Scan for the cell matching the given text and deliver its [X, Y] coordinate at center. 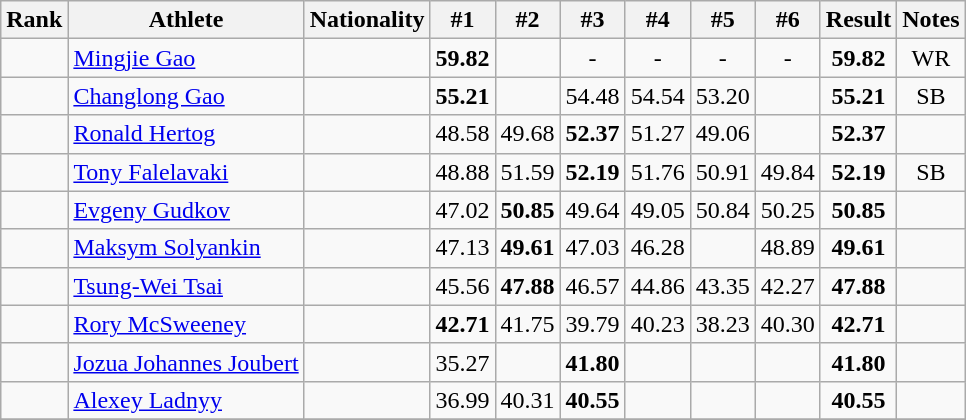
44.86 [658, 286]
48.58 [462, 134]
Evgeny Gudkov [186, 210]
36.99 [462, 400]
40.30 [788, 324]
48.89 [788, 248]
51.76 [658, 172]
54.54 [658, 96]
Ronald Hertog [186, 134]
#3 [592, 20]
49.64 [592, 210]
49.05 [658, 210]
Notes [931, 20]
41.75 [528, 324]
35.27 [462, 362]
Changlong Gao [186, 96]
Rory McSweeney [186, 324]
Maksym Solyankin [186, 248]
43.35 [722, 286]
39.79 [592, 324]
42.27 [788, 286]
49.84 [788, 172]
40.23 [658, 324]
50.91 [722, 172]
Tony Falelavaki [186, 172]
50.25 [788, 210]
51.59 [528, 172]
#1 [462, 20]
Mingjie Gao [186, 58]
Athlete [186, 20]
38.23 [722, 324]
49.06 [722, 134]
#2 [528, 20]
47.03 [592, 248]
46.57 [592, 286]
46.28 [658, 248]
51.27 [658, 134]
50.84 [722, 210]
40.31 [528, 400]
#6 [788, 20]
54.48 [592, 96]
Tsung-Wei Tsai [186, 286]
53.20 [722, 96]
#4 [658, 20]
Jozua Johannes Joubert [186, 362]
#5 [722, 20]
WR [931, 58]
49.68 [528, 134]
Nationality [367, 20]
Alexey Ladnyy [186, 400]
Result [858, 20]
45.56 [462, 286]
48.88 [462, 172]
47.02 [462, 210]
47.13 [462, 248]
Rank [34, 20]
